Return [X, Y] of the center of cell containing provided text 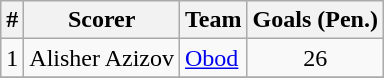
Goals (Pen.) [315, 20]
1 [12, 58]
Team [214, 20]
Scorer [102, 20]
# [12, 20]
26 [315, 58]
Alisher Azizov [102, 58]
Obod [214, 58]
